Return the (x, y) coordinate for the center point of the cell that contains the specified text.  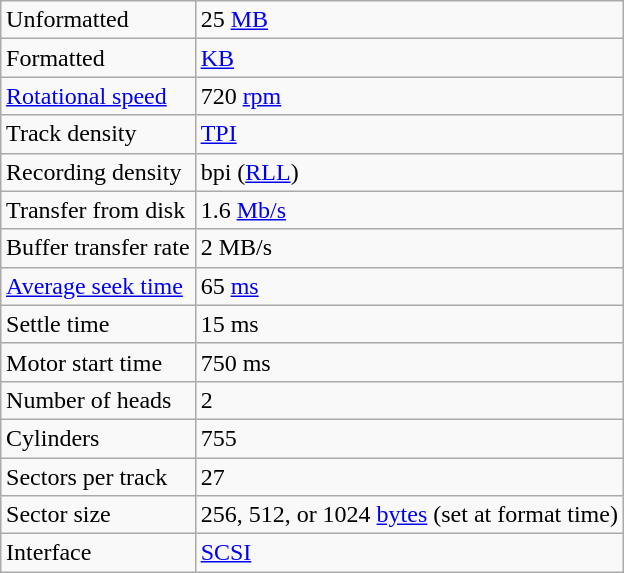
Transfer from disk (98, 210)
2 MB/s (409, 248)
Average seek time (98, 286)
720 rpm (409, 96)
15 ms (409, 324)
27 (409, 477)
TPI (409, 134)
2 (409, 400)
Motor start time (98, 362)
Cylinders (98, 438)
65 ms (409, 286)
Settle time (98, 324)
Rotational speed (98, 96)
bpi (RLL) (409, 172)
750 ms (409, 362)
Recording density (98, 172)
Track density (98, 134)
SCSI (409, 553)
Sectors per track (98, 477)
25 MB (409, 20)
Sector size (98, 515)
256, 512, or 1024 bytes (set at format time) (409, 515)
Formatted (98, 58)
1.6 Mb/s (409, 210)
KB (409, 58)
Unformatted (98, 20)
Interface (98, 553)
Buffer transfer rate (98, 248)
Number of heads (98, 400)
755 (409, 438)
